Detect which cell encompasses the target text, then output its (X, Y) center coordinate. 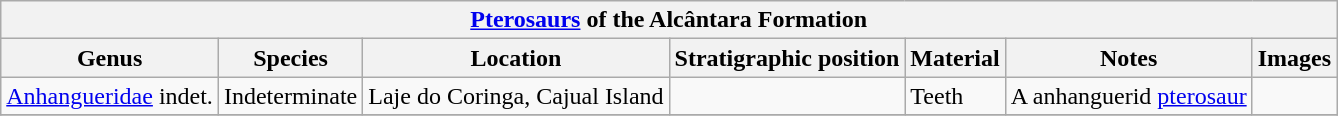
Location (516, 58)
Images (1294, 58)
Anhangueridae indet. (110, 96)
Teeth (955, 96)
Laje do Coringa, Cajual Island (516, 96)
Indeterminate (290, 96)
Pterosaurs of the Alcântara Formation (669, 20)
Species (290, 58)
Material (955, 58)
A anhanguerid pterosaur (1128, 96)
Stratigraphic position (787, 58)
Notes (1128, 58)
Genus (110, 58)
